For the text-containing cell, return its midpoint in (x, y) coordinate format. 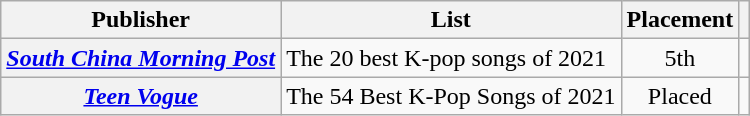
5th (680, 58)
The 54 Best K-Pop Songs of 2021 (451, 96)
Publisher (141, 20)
Placed (680, 96)
The 20 best K-pop songs of 2021 (451, 58)
Teen Vogue (141, 96)
South China Morning Post (141, 58)
List (451, 20)
Placement (680, 20)
